Locate the cell with the specified text and output its [x, y] center coordinate. 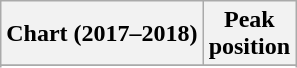
Peakposition [249, 34]
Chart (2017–2018) [102, 34]
